Output the (x, y) coordinate of the center of the cell containing the given text.  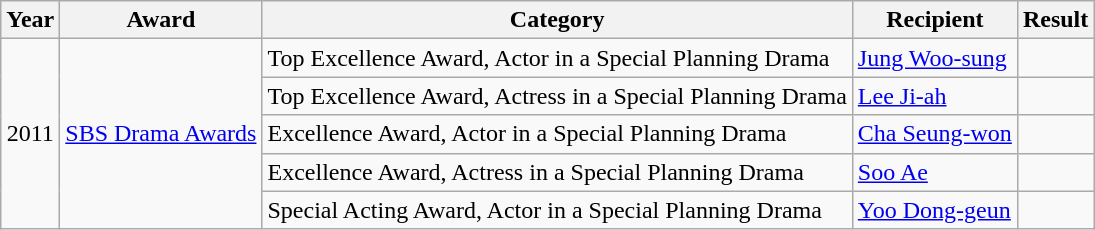
2011 (30, 134)
Excellence Award, Actor in a Special Planning Drama (557, 134)
Cha Seung-won (934, 134)
Excellence Award, Actress in a Special Planning Drama (557, 172)
Top Excellence Award, Actress in a Special Planning Drama (557, 96)
Soo Ae (934, 172)
Lee Ji-ah (934, 96)
Year (30, 20)
Result (1055, 20)
SBS Drama Awards (161, 134)
Category (557, 20)
Top Excellence Award, Actor in a Special Planning Drama (557, 58)
Recipient (934, 20)
Special Acting Award, Actor in a Special Planning Drama (557, 210)
Award (161, 20)
Jung Woo-sung (934, 58)
Yoo Dong-geun (934, 210)
